Determine the [X, Y] coordinate at the center of the cell enclosing the given text.  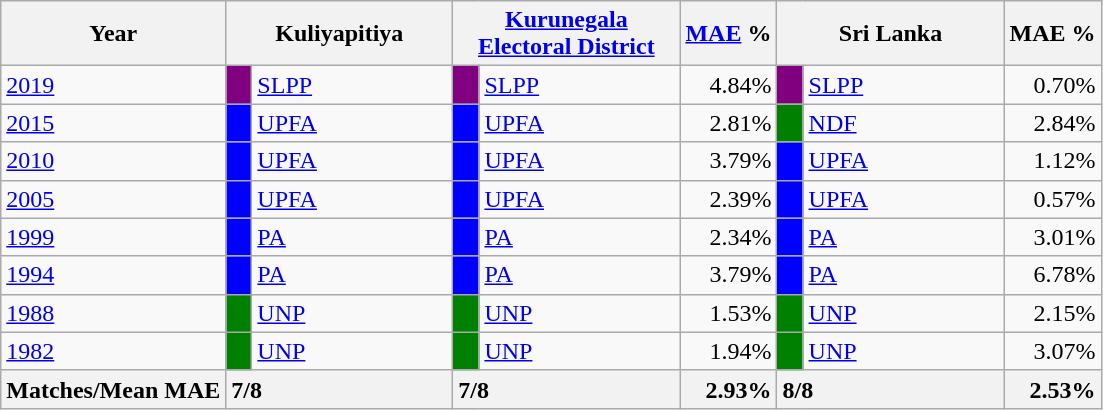
Kuliyapitiya [340, 34]
2.93% [728, 389]
NDF [904, 123]
0.70% [1052, 85]
2.84% [1052, 123]
1988 [114, 313]
0.57% [1052, 199]
1.53% [728, 313]
1982 [114, 351]
2.39% [728, 199]
8/8 [890, 389]
1.94% [728, 351]
2015 [114, 123]
2010 [114, 161]
3.07% [1052, 351]
6.78% [1052, 275]
2.34% [728, 237]
1.12% [1052, 161]
1994 [114, 275]
Matches/Mean MAE [114, 389]
2.15% [1052, 313]
2.81% [728, 123]
Kurunegala Electoral District [566, 34]
4.84% [728, 85]
2019 [114, 85]
2005 [114, 199]
2.53% [1052, 389]
Sri Lanka [890, 34]
Year [114, 34]
1999 [114, 237]
3.01% [1052, 237]
